Provide the [X, Y] coordinate of the cell's center where the given text is located.  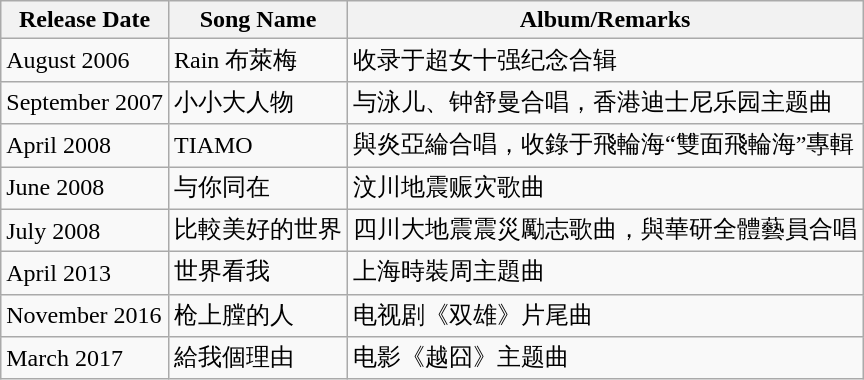
August 2006 [85, 60]
小小大人物 [258, 102]
四川大地震震災勵志歌曲，與華研全體藝員合唱 [606, 230]
September 2007 [85, 102]
与泳儿、钟舒曼合唱，香港迪士尼乐园主题曲 [606, 102]
上海時裝周主題曲 [606, 274]
Rain 布萊梅 [258, 60]
April 2008 [85, 146]
比較美好的世界 [258, 230]
給我個理由 [258, 358]
汶川地震赈灾歌曲 [606, 188]
July 2008 [85, 230]
Release Date [85, 20]
世界看我 [258, 274]
November 2016 [85, 316]
Song Name [258, 20]
Album/Remarks [606, 20]
收录于超女十强纪念合辑 [606, 60]
June 2008 [85, 188]
與炎亞綸合唱，收錄于飛輪海“雙面飛輪海”專輯 [606, 146]
电视剧《双雄》片尾曲 [606, 316]
电影《越囧》主题曲 [606, 358]
April 2013 [85, 274]
与你同在 [258, 188]
枪上膛的人 [258, 316]
TIAMO [258, 146]
March 2017 [85, 358]
